Identify which cell holds the provided text, then report its [x, y] central coordinate. 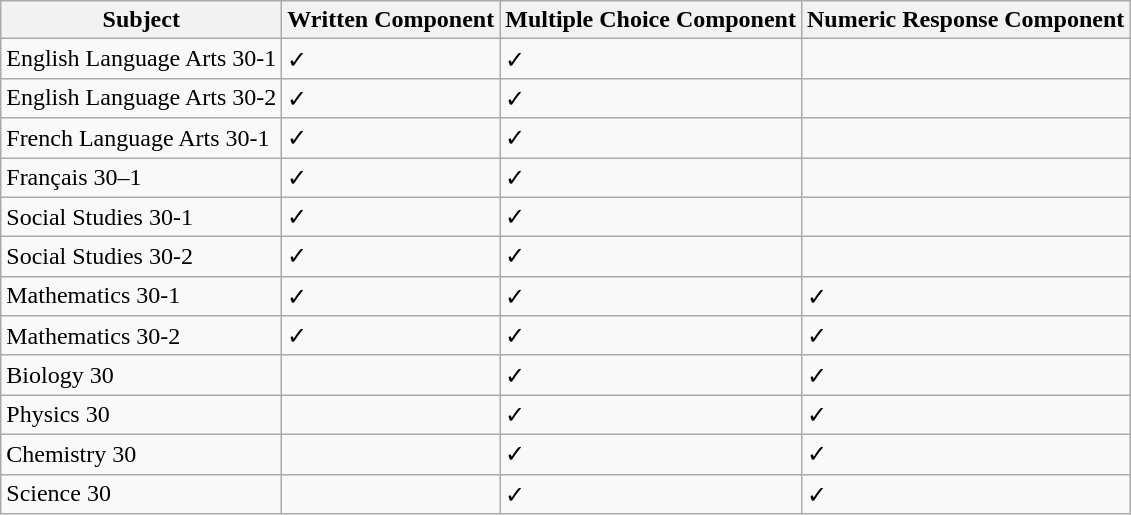
English Language Arts 30-2 [142, 98]
Français 30–1 [142, 178]
Science 30 [142, 494]
Numeric Response Component [965, 20]
Mathematics 30-2 [142, 336]
Social Studies 30-1 [142, 217]
Social Studies 30-2 [142, 257]
Chemistry 30 [142, 454]
Subject [142, 20]
French Language Arts 30-1 [142, 138]
Physics 30 [142, 415]
Biology 30 [142, 375]
Multiple Choice Component [651, 20]
Mathematics 30-1 [142, 296]
English Language Arts 30-1 [142, 59]
Written Component [391, 20]
